Search for the cell housing the specified text and yield its (X, Y) center coordinate. 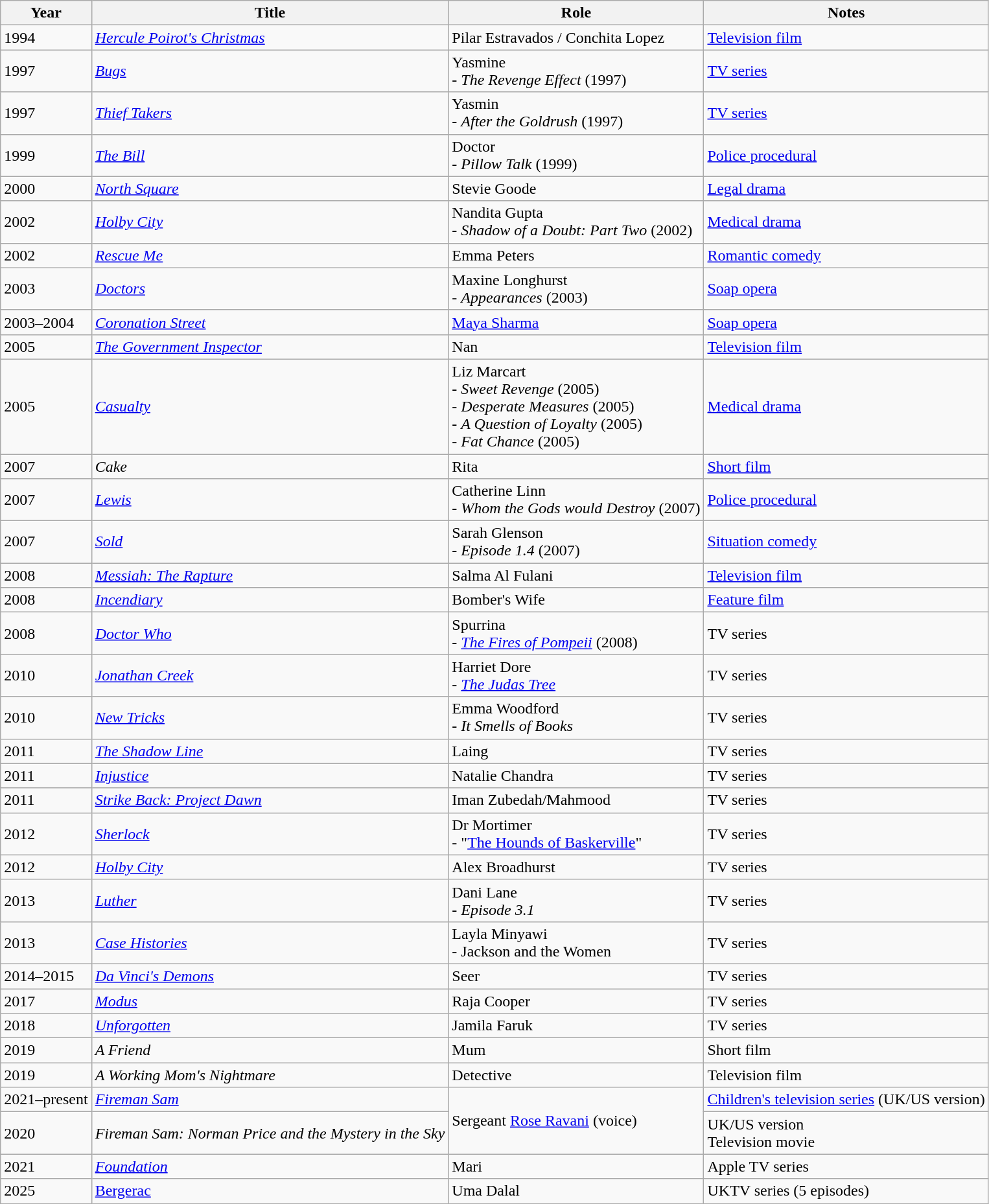
Incendiary (270, 600)
Messiah: The Rapture (270, 575)
1994 (46, 38)
Laing (576, 751)
Feature film (846, 600)
Doctor- Pillow Talk (1999) (576, 156)
Year (46, 13)
Unforgotten (270, 1026)
Strike Back: Project Dawn (270, 800)
Sarah Glenson- Episode 1.4 (2007) (576, 542)
Situation comedy (846, 542)
Layla Minyawi- Jackson and the Women (576, 942)
2020 (46, 1133)
Catherine Linn- Whom the Gods would Destroy (2007) (576, 500)
The Bill (270, 156)
A Working Mom's Nightmare (270, 1075)
2000 (46, 189)
Sergeant Rose Ravani (voice) (576, 1121)
Role (576, 13)
Casualty (270, 406)
North Square (270, 189)
2017 (46, 1001)
2021–present (46, 1100)
Lewis (270, 500)
Stevie Goode (576, 189)
Thief Takers (270, 113)
The Government Inspector (270, 347)
Seer (576, 976)
Iman Zubedah/Mahmood (576, 800)
Detective (576, 1075)
Da Vinci's Demons (270, 976)
Emma Peters (576, 255)
2003–2004 (46, 322)
Yasmin- After the Goldrush (1997) (576, 113)
Children's television series (UK/US version) (846, 1100)
Dani Lane- Episode 3.1 (576, 901)
2003 (46, 289)
Emma Woodford- It Smells of Books (576, 718)
2014–2015 (46, 976)
Mari (576, 1166)
Raja Cooper (576, 1001)
2025 (46, 1191)
Liz Marcart- Sweet Revenge (2005)- Desperate Measures (2005)- A Question of Loyalty (2005)- Fat Chance (2005) (576, 406)
Cake (270, 466)
Doctor Who (270, 634)
The Shadow Line (270, 751)
2021 (46, 1166)
Doctors (270, 289)
A Friend (270, 1050)
Luther (270, 901)
Romantic comedy (846, 255)
Salma Al Fulani (576, 575)
Coronation Street (270, 322)
UKTV series (5 episodes) (846, 1191)
Spurrina- The Fires of Pompeii (2008) (576, 634)
Yasmine- The Revenge Effect (1997) (576, 71)
Pilar Estravados / Conchita Lopez (576, 38)
Bugs (270, 71)
Nandita Gupta- Shadow of a Doubt: Part Two (2002) (576, 222)
Foundation (270, 1166)
Natalie Chandra (576, 776)
Modus (270, 1001)
Legal drama (846, 189)
Mum (576, 1050)
Sold (270, 542)
2018 (46, 1026)
Sherlock (270, 833)
Title (270, 13)
UK/US versionTelevision movie (846, 1133)
Bomber's Wife (576, 600)
Fireman Sam (270, 1100)
Rita (576, 466)
Maya Sharma (576, 322)
Rescue Me (270, 255)
Apple TV series (846, 1166)
Alex Broadhurst (576, 867)
Hercule Poirot's Christmas (270, 38)
Jonathan Creek (270, 675)
Uma Dalal (576, 1191)
Fireman Sam: Norman Price and the Mystery in the Sky (270, 1133)
Harriet Dore- The Judas Tree (576, 675)
New Tricks (270, 718)
Maxine Longhurst- Appearances (2003) (576, 289)
Nan (576, 347)
Notes (846, 13)
Bergerac (270, 1191)
Jamila Faruk (576, 1026)
1999 (46, 156)
Injustice (270, 776)
Dr Mortimer- "The Hounds of Baskerville" (576, 833)
Case Histories (270, 942)
